Find where the given text appears and provide that cell's center as (x, y) coordinate. 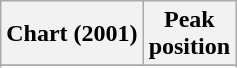
Chart (2001) (72, 34)
Peakposition (189, 34)
